Scan for the cell matching the given text and deliver its [x, y] coordinate at center. 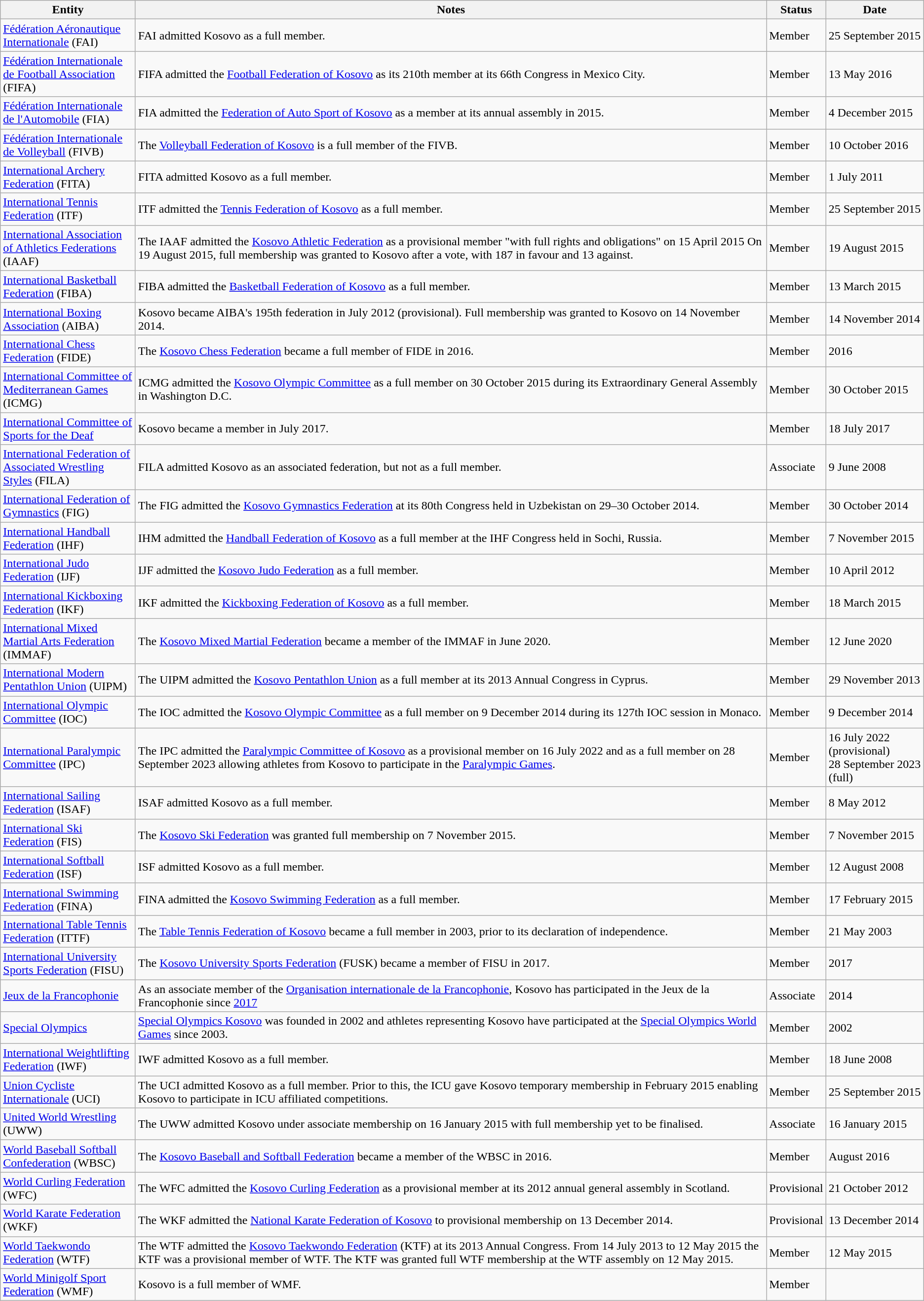
19 August 2015 [875, 248]
8 May 2012 [875, 803]
Fédération Internationale de Volleyball (FIVB) [68, 145]
International Judo Federation (IJF) [68, 571]
The IOC admitted the Kosovo Olympic Committee as a full member on 9 December 2014 during its 127th IOC session in Monaco. [451, 712]
13 March 2015 [875, 286]
Status [796, 10]
IKF admitted the Kickboxing Federation of Kosovo as a full member. [451, 602]
18 July 2017 [875, 428]
International Federation of Associated Wrestling Styles (FILA) [68, 467]
30 October 2015 [875, 389]
1 July 2011 [875, 177]
International Federation of Gymnastics (FIG) [68, 506]
World Baseball Softball Confederation (WBSC) [68, 1156]
12 August 2008 [875, 867]
IWF admitted Kosovo as a full member. [451, 1060]
Kosovo is a full member of WMF. [451, 1284]
International Kickboxing Federation (IKF) [68, 602]
Kosovo became a member in July 2017. [451, 428]
2014 [875, 995]
International Archery Federation (FITA) [68, 177]
ISAF admitted Kosovo as a full member. [451, 803]
International Paralympic Committee (IPC) [68, 757]
IHM admitted the Handball Federation of Kosovo as a full member at the IHF Congress held in Sochi, Russia. [451, 538]
As an associate member of the Organisation internationale de la Francophonie, Kosovo has participated in the Jeux de la Francophonie since 2017 [451, 995]
10 October 2016 [875, 145]
International Ski Federation (FIS) [68, 835]
International Handball Federation (IHF) [68, 538]
Fédération Internationale de l'Automobile (FIA) [68, 113]
The Table Tennis Federation of Kosovo became a full member in 2003, prior to its declaration of independence. [451, 931]
International Chess Federation (FIDE) [68, 350]
The Kosovo Baseball and Softball Federation became a member of the WBSC in 2016. [451, 1156]
The WFC admitted the Kosovo Curling Federation as a provisional member at its 2012 annual general assembly in Scotland. [451, 1188]
14 November 2014 [875, 319]
International Tennis Federation (ITF) [68, 209]
30 October 2014 [875, 506]
FILA admitted Kosovo as an associated federation, but not as a full member. [451, 467]
The WKF admitted the National Karate Federation of Kosovo to provisional membership on 13 December 2014. [451, 1220]
9 December 2014 [875, 712]
Fédération Aéronautique Internationale (FAI) [68, 36]
ICMG admitted the Kosovo Olympic Committee as a full member on 30 October 2015 during its Extraordinary General Assembly in Washington D.C. [451, 389]
International Weightlifting Federation (IWF) [68, 1060]
The Kosovo University Sports Federation (FUSK) became a member of FISU in 2017. [451, 963]
12 May 2015 [875, 1253]
FIFA admitted the Football Federation of Kosovo as its 210th member at its 66th Congress in Mexico City. [451, 74]
International Basketball Federation (FIBA) [68, 286]
August 2016 [875, 1156]
18 June 2008 [875, 1060]
World Karate Federation (WKF) [68, 1220]
Union Cycliste Internationale (UCI) [68, 1092]
International Association of Athletics Federations (IAAF) [68, 248]
The Kosovo Mixed Martial Federation became a member of the IMMAF in June 2020. [451, 641]
International Boxing Association (AIBA) [68, 319]
4 December 2015 [875, 113]
International Modern Pentathlon Union (UIPM) [68, 680]
13 May 2016 [875, 74]
2002 [875, 1028]
The FIG admitted the Kosovo Gymnastics Federation at its 80th Congress held in Uzbekistan on 29–30 October 2014. [451, 506]
World Taekwondo Federation (WTF) [68, 1253]
9 June 2008 [875, 467]
The UWW admitted Kosovo under associate membership on 16 January 2015 with full membership yet to be finalised. [451, 1124]
FIA admitted the Federation of Auto Sport of Kosovo as a member at its annual assembly in 2015. [451, 113]
10 April 2012 [875, 571]
International Swimming Federation (FINA) [68, 899]
13 December 2014 [875, 1220]
United World Wrestling (UWW) [68, 1124]
18 March 2015 [875, 602]
International Mixed Martial Arts Federation (IMMAF) [68, 641]
29 November 2013 [875, 680]
IJF admitted the Kosovo Judo Federation as a full member. [451, 571]
21 October 2012 [875, 1188]
Date [875, 10]
Kosovo became AIBA's 195th federation in July 2012 (provisional). Full membership was granted to Kosovo on 14 November 2014. [451, 319]
FIBA admitted the Basketball Federation of Kosovo as a full member. [451, 286]
The Volleyball Federation of Kosovo is a full member of the FIVB. [451, 145]
International University Sports Federation (FISU) [68, 963]
ISF admitted Kosovo as a full member. [451, 867]
12 June 2020 [875, 641]
World Curling Federation (WFC) [68, 1188]
The Kosovo Chess Federation became a full member of FIDE in 2016. [451, 350]
2016 [875, 350]
17 February 2015 [875, 899]
ITF admitted the Tennis Federation of Kosovo as a full member. [451, 209]
FITA admitted Kosovo as a full member. [451, 177]
The UIPM admitted the Kosovo Pentathlon Union as a full member at its 2013 Annual Congress in Cyprus. [451, 680]
16 January 2015 [875, 1124]
FAI admitted Kosovo as a full member. [451, 36]
Notes [451, 10]
International Sailing Federation (ISAF) [68, 803]
Entity [68, 10]
International Committee of Sports for the Deaf [68, 428]
FINA admitted the Kosovo Swimming Federation as a full member. [451, 899]
International Table Tennis Federation (ITTF) [68, 931]
Jeux de la Francophonie [68, 995]
International Committee of Mediterranean Games (ICMG) [68, 389]
Special Olympics [68, 1028]
International Softball Federation (ISF) [68, 867]
Special Olympics Kosovo was founded in 2002 and athletes representing Kosovo have participated at the Special Olympics World Games since 2003. [451, 1028]
Fédération Internationale de Football Association (FIFA) [68, 74]
16 July 2022 (provisional)28 September 2023 (full) [875, 757]
2017 [875, 963]
International Olympic Committee (IOC) [68, 712]
21 May 2003 [875, 931]
The Kosovo Ski Federation was granted full membership on 7 November 2015. [451, 835]
World Minigolf Sport Federation (WMF) [68, 1284]
